Identify which cell holds the provided text, then report its [X, Y] central coordinate. 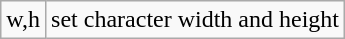
set character width and height [196, 20]
w,h [24, 20]
